Search for the cell housing the specified text and yield its (x, y) center coordinate. 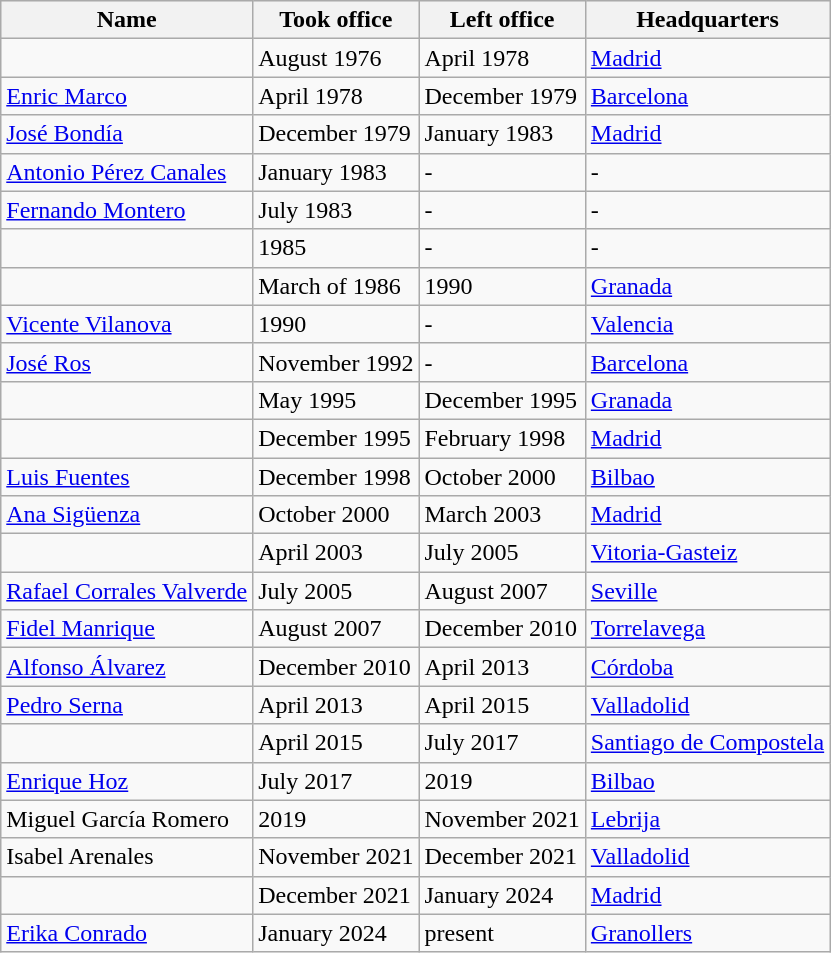
Vicente Vilanova (127, 324)
November 1992 (336, 362)
present (502, 933)
Valencia (707, 324)
José Bondía (127, 134)
December 1998 (336, 477)
Lebrija (707, 819)
Took office (336, 20)
Headquarters (707, 20)
Rafael Corrales Valverde (127, 591)
Isabel Arenales (127, 857)
Erika Conrado (127, 933)
July 1983 (336, 210)
José Ros (127, 362)
May 1995 (336, 400)
Enric Marco (127, 96)
Luis Fuentes (127, 477)
Fidel Manrique (127, 629)
Seville (707, 591)
Miguel García Romero (127, 819)
Córdoba (707, 667)
Left office (502, 20)
Enrique Hoz (127, 781)
February 1998 (502, 438)
Torrelavega (707, 629)
Alfonso Álvarez (127, 667)
April 2003 (336, 553)
Antonio Pérez Canales (127, 172)
Pedro Serna (127, 705)
August 1976 (336, 58)
Name (127, 20)
1985 (336, 248)
Fernando Montero (127, 210)
Santiago de Compostela (707, 743)
March 2003 (502, 515)
Vitoria-Gasteiz (707, 553)
Ana Sigüenza (127, 515)
Granollers (707, 933)
March of 1986 (336, 286)
